Return (X, Y) of the center of cell containing provided text 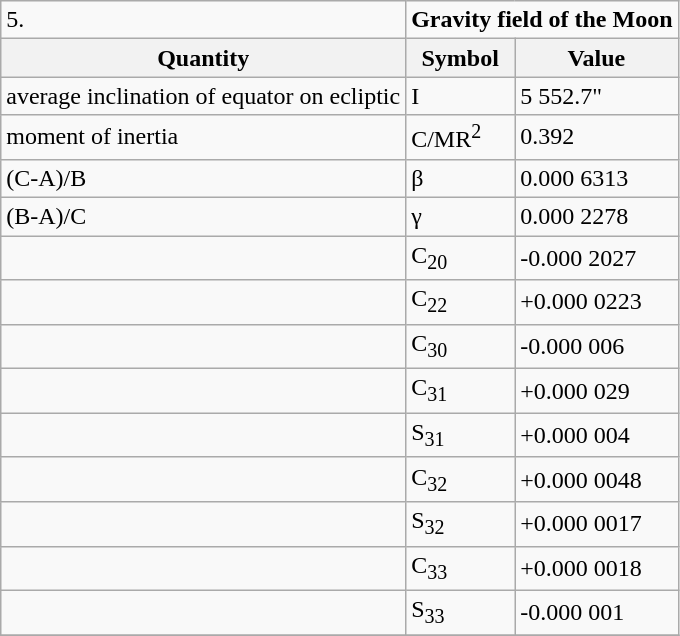
β (460, 178)
+0.000 0018 (596, 568)
+0.000 0048 (596, 479)
+0.000 0223 (596, 302)
Quantity (204, 58)
+0.000 004 (596, 435)
-0.000 006 (596, 346)
average inclination of equator on ecliptic (204, 96)
0.000 2278 (596, 217)
C/MR2 (460, 138)
-0.000 2027 (596, 258)
5 552.7" (596, 96)
S31 (460, 435)
+0.000 0017 (596, 524)
C31 (460, 391)
γ (460, 217)
5. (204, 20)
Gravity field of the Moon (542, 20)
+0.000 029 (596, 391)
C33 (460, 568)
(C-A)/B (204, 178)
C22 (460, 302)
I (460, 96)
-0.000 001 (596, 612)
S32 (460, 524)
Symbol (460, 58)
C30 (460, 346)
moment of inertia (204, 138)
S33 (460, 612)
0.000 6313 (596, 178)
Value (596, 58)
C32 (460, 479)
(B-A)/C (204, 217)
C20 (460, 258)
0.392 (596, 138)
